Detect which cell encompasses the target text, then output its (X, Y) center coordinate. 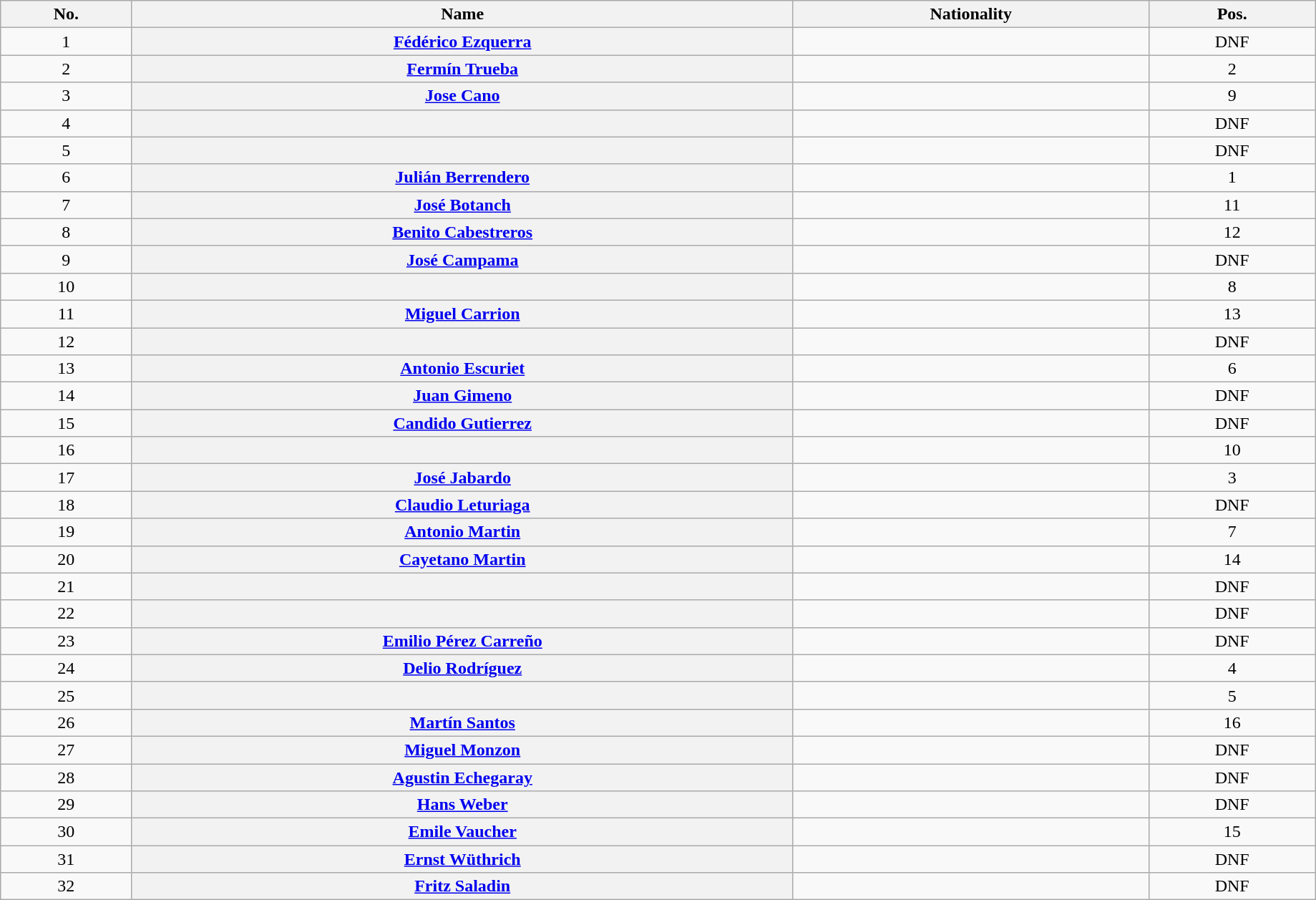
No. (66, 14)
Pos. (1232, 14)
Benito Cabestreros (462, 232)
Name (462, 14)
20 (66, 559)
19 (66, 532)
Nationality (970, 14)
Miguel Monzon (462, 750)
Antonio Escuriet (462, 369)
Antonio Martin (462, 532)
Fédérico Ezquerra (462, 42)
Fritz Saladin (462, 886)
Emile Vaucher (462, 832)
Cayetano Martin (462, 559)
22 (66, 614)
24 (66, 668)
José Campama (462, 259)
27 (66, 750)
Juan Gimeno (462, 396)
Delio Rodríguez (462, 668)
31 (66, 859)
Claudio Leturiaga (462, 505)
28 (66, 777)
17 (66, 478)
Miguel Carrion (462, 314)
José Botanch (462, 205)
Julián Berrendero (462, 178)
26 (66, 722)
Emilio Pérez Carreño (462, 641)
32 (66, 886)
José Jabardo (462, 478)
29 (66, 805)
Martín Santos (462, 722)
21 (66, 586)
Hans Weber (462, 805)
Ernst Wüthrich (462, 859)
18 (66, 505)
Jose Cano (462, 96)
Fermín Trueba (462, 69)
23 (66, 641)
25 (66, 695)
30 (66, 832)
Agustin Echegaray (462, 777)
Candido Gutierrez (462, 423)
